Extract the [x, y] coordinate from the center of the cell holding the provided text.  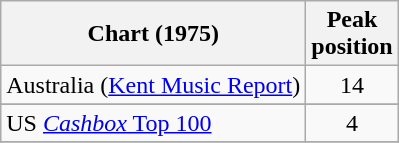
Chart (1975) [154, 34]
4 [352, 123]
US Cashbox Top 100 [154, 123]
14 [352, 85]
Australia (Kent Music Report) [154, 85]
Peakposition [352, 34]
